Pinpoint the cell where the given text exists, returning its (x, y) midpoint coordinate. 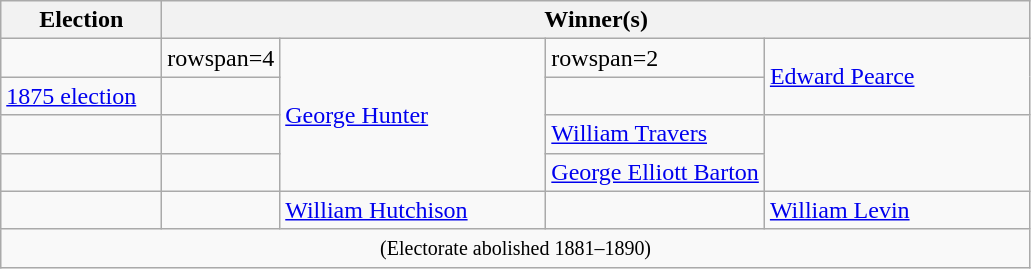
William Hutchison (413, 210)
rowspan=2 (656, 58)
George Elliott Barton (656, 172)
Edward Pearce (897, 77)
Winner(s) (596, 20)
(Electorate abolished 1881–1890) (516, 248)
William Levin (897, 210)
William Travers (656, 134)
1875 election (82, 96)
Election (82, 20)
rowspan=4 (221, 58)
George Hunter (413, 115)
